Scan for the cell matching the given text and deliver its [x, y] coordinate at center. 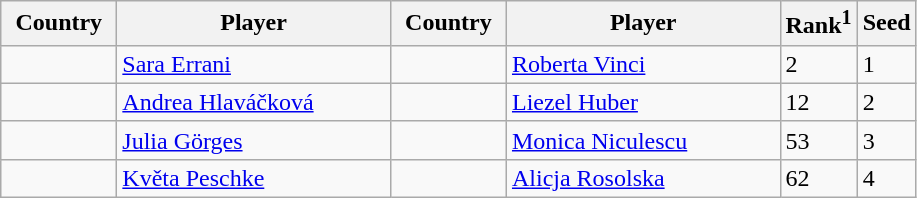
4 [886, 178]
Andrea Hlaváčková [254, 102]
Seed [886, 24]
Květa Peschke [254, 178]
Sara Errani [254, 64]
Liezel Huber [643, 102]
1 [886, 64]
Roberta Vinci [643, 64]
Monica Niculescu [643, 140]
Rank1 [818, 24]
53 [818, 140]
12 [818, 102]
Julia Görges [254, 140]
Alicja Rosolska [643, 178]
62 [818, 178]
3 [886, 140]
